Locate the cell with the specified text and output its [x, y] center coordinate. 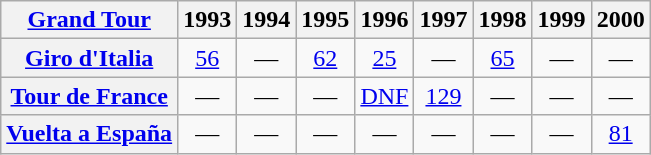
1998 [502, 20]
1993 [208, 20]
2000 [620, 20]
129 [444, 96]
1999 [562, 20]
62 [326, 58]
1997 [444, 20]
Vuelta a España [90, 134]
1995 [326, 20]
Grand Tour [90, 20]
DNF [384, 96]
65 [502, 58]
81 [620, 134]
1996 [384, 20]
25 [384, 58]
56 [208, 58]
Giro d'Italia [90, 58]
1994 [266, 20]
Tour de France [90, 96]
